Detect which cell encompasses the target text, then output its (x, y) center coordinate. 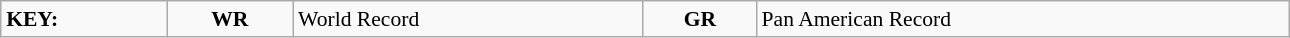
GR (700, 19)
Pan American Record (1023, 19)
KEY: (84, 19)
WR (230, 19)
World Record (468, 19)
